Capture the cell that displays the provided text and extract its [X, Y] central coordinate. 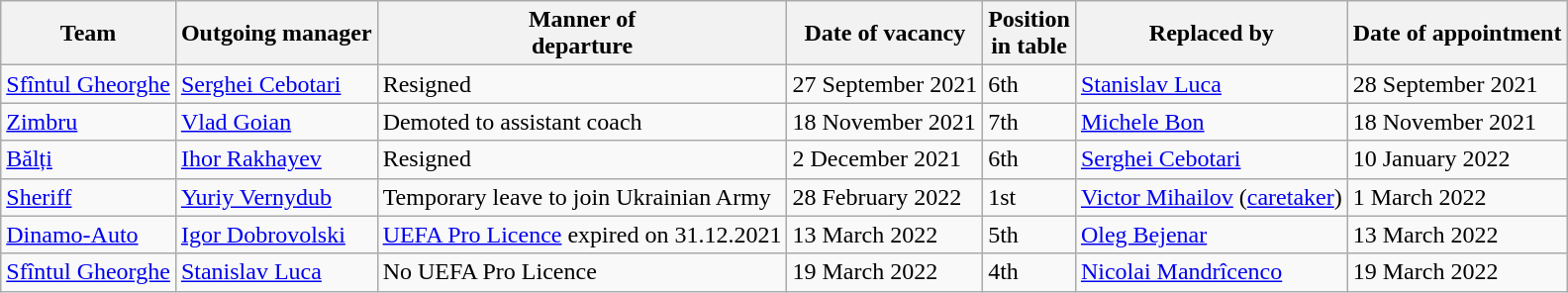
Michele Bon [1212, 122]
1 March 2022 [1457, 197]
Replaced by [1212, 34]
7th [1029, 122]
4th [1029, 272]
Date of appointment [1457, 34]
Manner of departure [582, 34]
Position in table [1029, 34]
Demoted to assistant coach [582, 122]
Date of vacancy [885, 34]
Victor Mihailov (caretaker) [1212, 197]
1st [1029, 197]
Bălți [89, 159]
Oleg Bejenar [1212, 235]
Ihor Rakhayev [276, 159]
Sheriff [89, 197]
Team [89, 34]
2 December 2021 [885, 159]
28 September 2021 [1457, 84]
Igor Dobrovolski [276, 235]
28 February 2022 [885, 197]
Outgoing manager [276, 34]
Dinamo-Auto [89, 235]
Zimbru [89, 122]
Temporary leave to join Ukrainian Army [582, 197]
Yuriy Vernydub [276, 197]
Nicolai Mandrîcenco [1212, 272]
5th [1029, 235]
27 September 2021 [885, 84]
UEFA Pro Licence expired on 31.12.2021 [582, 235]
Vlad Goian [276, 122]
10 January 2022 [1457, 159]
No UEFA Pro Licence [582, 272]
